Locate the cell with the specified text and output its [x, y] center coordinate. 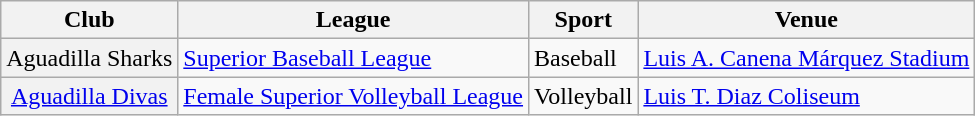
Female Superior Volleyball League [354, 96]
Volleyball [584, 96]
Aguadilla Divas [90, 96]
Club [90, 20]
Luis T. Diaz Coliseum [806, 96]
Baseball [584, 58]
Aguadilla Sharks [90, 58]
Superior Baseball League [354, 58]
Venue [806, 20]
Luis A. Canena Márquez Stadium [806, 58]
League [354, 20]
Sport [584, 20]
